Output the [x, y] coordinate of the center of the cell containing the given text.  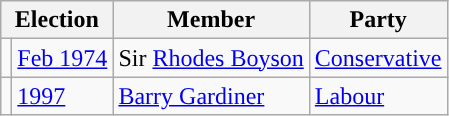
Sir Rhodes Boyson [211, 58]
Election [57, 20]
Feb 1974 [62, 58]
Member [211, 20]
Party [378, 20]
Labour [378, 96]
Barry Gardiner [211, 96]
Conservative [378, 58]
1997 [62, 96]
